Pinpoint the cell where the given text exists, returning its [x, y] midpoint coordinate. 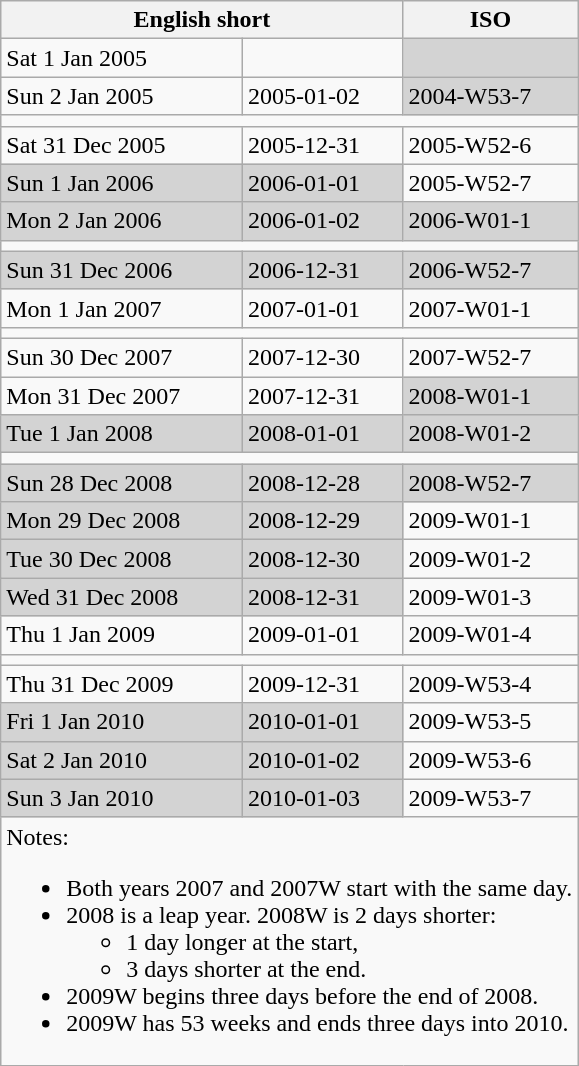
Sun 3 Jan 2010 [122, 798]
2006-01-02 [322, 221]
2007-01-01 [322, 308]
2009-W53-7 [490, 798]
Sun 31 Dec 2006 [122, 270]
Sun 1 Jan 2006 [122, 183]
Sun 30 Dec 2007 [122, 357]
2008-W52-7 [490, 483]
2006-12-31 [322, 270]
Mon 2 Jan 2006 [122, 221]
2010-01-03 [322, 798]
2008-12-29 [322, 521]
Sun 2 Jan 2005 [122, 96]
2010-01-02 [322, 760]
Sat 2 Jan 2010 [122, 760]
2005-W52-7 [490, 183]
2007-12-31 [322, 395]
ISO [490, 20]
2009-W01-1 [490, 521]
2008-W01-2 [490, 434]
2009-12-31 [322, 684]
2008-12-28 [322, 483]
2005-12-31 [322, 145]
Wed 31 Dec 2008 [122, 597]
Thu 1 Jan 2009 [122, 635]
2009-W53-6 [490, 760]
Sun 28 Dec 2008 [122, 483]
2007-12-30 [322, 357]
2006-W01-1 [490, 221]
2007-W01-1 [490, 308]
2008-12-30 [322, 559]
2009-W01-3 [490, 597]
2009-W01-4 [490, 635]
2005-W52-6 [490, 145]
2004-W53-7 [490, 96]
Thu 31 Dec 2009 [122, 684]
Mon 29 Dec 2008 [122, 521]
2006-W52-7 [490, 270]
2006-01-01 [322, 183]
2009-01-01 [322, 635]
English short [202, 20]
2005-01-02 [322, 96]
Fri 1 Jan 2010 [122, 722]
Tue 1 Jan 2008 [122, 434]
2008-01-01 [322, 434]
2008-W01-1 [490, 395]
Sat 31 Dec 2005 [122, 145]
2007-W52-7 [490, 357]
Mon 1 Jan 2007 [122, 308]
Sat 1 Jan 2005 [122, 58]
Tue 30 Dec 2008 [122, 559]
2009-W53-4 [490, 684]
2008-12-31 [322, 597]
Mon 31 Dec 2007 [122, 395]
2009-W53-5 [490, 722]
2010-01-01 [322, 722]
2009-W01-2 [490, 559]
